Extract the [X, Y] coordinate from the center of the cell holding the provided text.  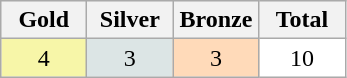
Silver [130, 20]
Bronze [216, 20]
10 [302, 58]
Gold [44, 20]
4 [44, 58]
Total [302, 20]
